Return the [X, Y] coordinate for the center point of the cell that contains the specified text.  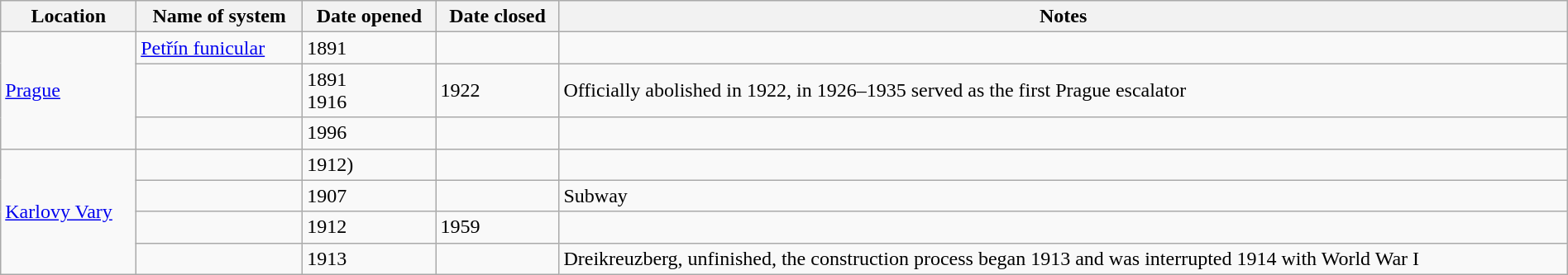
Dreikreuzberg, unfinished, the construction process began 1913 and was interrupted 1914 with World War I [1064, 258]
Karlovy Vary [69, 211]
Subway [1064, 196]
Notes [1064, 17]
1912 [369, 227]
18911916 [369, 91]
Location [69, 17]
Date closed [498, 17]
Prague [69, 91]
1996 [369, 133]
1922 [498, 91]
Date opened [369, 17]
Officially abolished in 1922, in 1926–1935 served as the first Prague escalator [1064, 91]
1959 [498, 227]
1913 [369, 258]
1907 [369, 196]
Name of system [220, 17]
1912) [369, 164]
Petřín funicular [220, 48]
1891 [369, 48]
